Return [X, Y] of the center of cell containing provided text 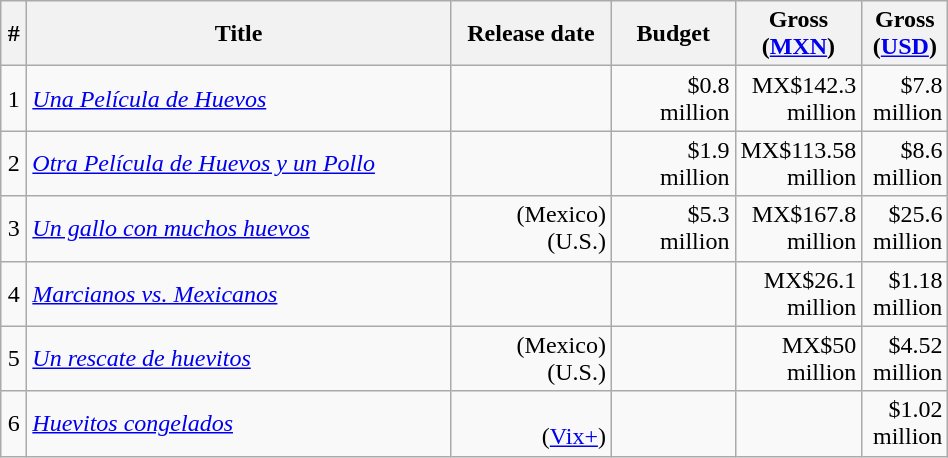
$7.8 million [905, 98]
MX$113.58 million [798, 164]
# [14, 34]
Title [239, 34]
Budget [673, 34]
5 [14, 358]
$1.9 million [673, 164]
$0.8 million [673, 98]
4 [14, 294]
MX$50 million [798, 358]
MX$26.1 million [798, 294]
3 [14, 228]
Gross (MXN) [798, 34]
MX$142.3 million [798, 98]
$5.3 million [673, 228]
Otra Película de Huevos y un Pollo [239, 164]
6 [14, 424]
$25.6 million [905, 228]
$8.6 million [905, 164]
$4.52 million [905, 358]
Marcianos vs. Mexicanos [239, 294]
$1.02 million [905, 424]
1 [14, 98]
(Vix+) [530, 424]
Release date [530, 34]
MX$167.8 million [798, 228]
Gross (USD) [905, 34]
2 [14, 164]
Un rescate de huevitos [239, 358]
Huevitos congelados [239, 424]
Una Película de Huevos [239, 98]
Un gallo con muchos huevos [239, 228]
$1.18 million [905, 294]
